Detect which cell encompasses the target text, then output its (X, Y) center coordinate. 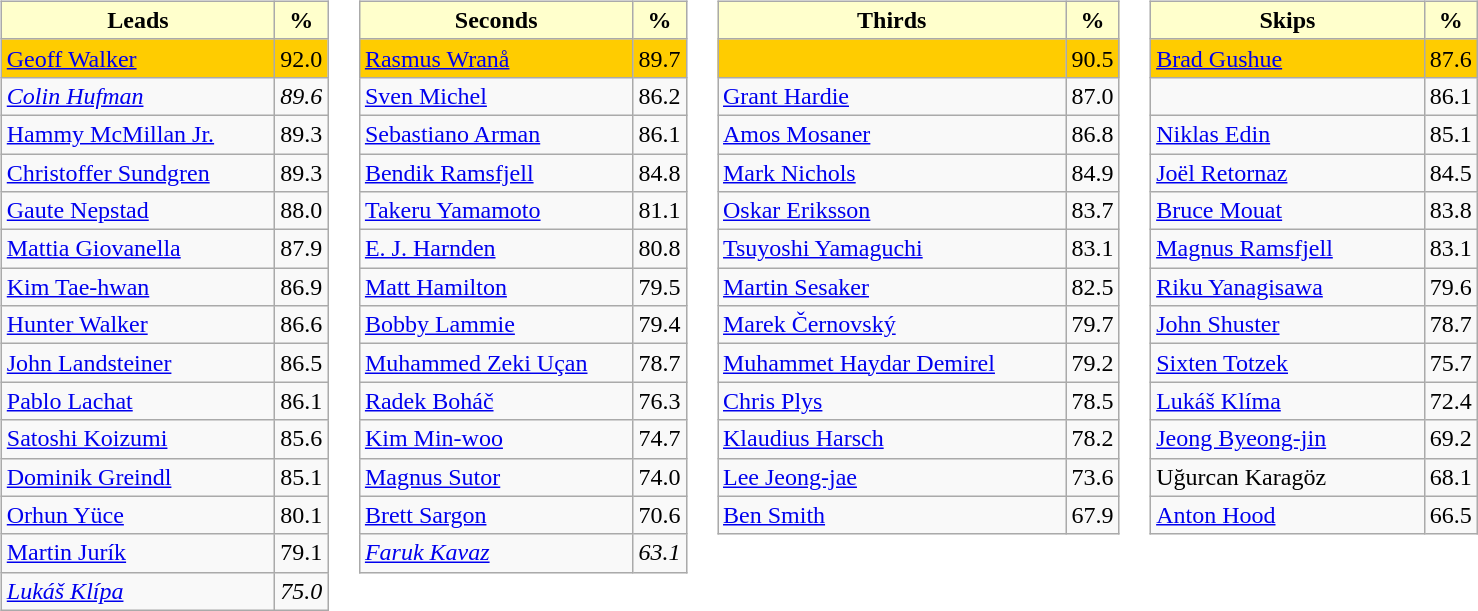
Muhammed Zeki Uçan (496, 363)
Riku Yanagisawa (1288, 287)
85.6 (302, 439)
87.6 (1450, 58)
67.9 (1092, 515)
Klaudius Harsch (892, 439)
Magnus Sutor (496, 477)
78.5 (1092, 401)
Mattia Giovanella (138, 249)
Bruce Mouat (1288, 211)
78.2 (1092, 439)
79.4 (660, 325)
Martin Jurík (138, 553)
83.7 (1092, 211)
Geoff Walker (138, 58)
68.1 (1450, 477)
86.9 (302, 287)
86.8 (1092, 134)
Kim Min-woo (496, 439)
Bendik Ramsfjell (496, 173)
Colin Hufman (138, 96)
Magnus Ramsfjell (1288, 249)
79.6 (1450, 287)
Muhammet Haydar Demirel (892, 363)
Marek Černovský (892, 325)
79.5 (660, 287)
Grant Hardie (892, 96)
Sven Michel (496, 96)
Anton Hood (1288, 515)
Sebastiano Arman (496, 134)
82.5 (1092, 287)
Hammy McMillan Jr. (138, 134)
75.7 (1450, 363)
Matt Hamilton (496, 287)
Thirds (892, 20)
Uğurcan Karagöz (1288, 477)
88.0 (302, 211)
74.7 (660, 439)
90.5 (1092, 58)
89.6 (302, 96)
Kim Tae-hwan (138, 287)
76.3 (660, 401)
80.1 (302, 515)
Jeong Byeong-jin (1288, 439)
Joël Retornaz (1288, 173)
84.9 (1092, 173)
Niklas Edin (1288, 134)
63.1 (660, 553)
Brad Gushue (1288, 58)
92.0 (302, 58)
Gaute Nepstad (138, 211)
Oskar Eriksson (892, 211)
Tsuyoshi Yamaguchi (892, 249)
83.8 (1450, 211)
89.7 (660, 58)
Amos Mosaner (892, 134)
Seconds (496, 20)
Mark Nichols (892, 173)
Takeru Yamamoto (496, 211)
79.2 (1092, 363)
86.5 (302, 363)
Leads (138, 20)
79.7 (1092, 325)
70.6 (660, 515)
Skips (1288, 20)
E. J. Harnden (496, 249)
Lukáš Klíma (1288, 401)
79.1 (302, 553)
86.6 (302, 325)
Pablo Lachat (138, 401)
Chris Plys (892, 401)
73.6 (1092, 477)
87.0 (1092, 96)
72.4 (1450, 401)
Lukáš Klípa (138, 591)
Orhun Yüce (138, 515)
Faruk Kavaz (496, 553)
Dominik Greindl (138, 477)
81.1 (660, 211)
86.2 (660, 96)
75.0 (302, 591)
Lee Jeong-jae (892, 477)
Brett Sargon (496, 515)
84.5 (1450, 173)
Bobby Lammie (496, 325)
69.2 (1450, 439)
80.8 (660, 249)
Satoshi Koizumi (138, 439)
84.8 (660, 173)
66.5 (1450, 515)
John Shuster (1288, 325)
Hunter Walker (138, 325)
Christoffer Sundgren (138, 173)
Radek Boháč (496, 401)
87.9 (302, 249)
Martin Sesaker (892, 287)
John Landsteiner (138, 363)
Sixten Totzek (1288, 363)
Rasmus Wranå (496, 58)
74.0 (660, 477)
Ben Smith (892, 515)
